Return [X, Y] of the center of cell containing provided text 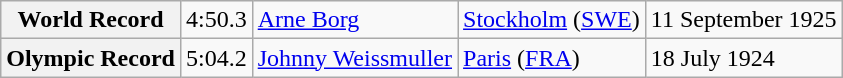
World Record [91, 20]
Stockholm (SWE) [552, 20]
Arne Borg [354, 20]
5:04.2 [216, 58]
11 September 1925 [744, 20]
Johnny Weissmuller [354, 58]
Olympic Record [91, 58]
4:50.3 [216, 20]
Paris (FRA) [552, 58]
18 July 1924 [744, 58]
